Return the (X, Y) coordinate for the center point of the cell that contains the specified text.  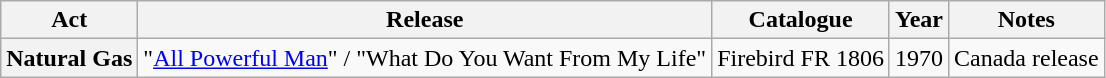
Act (70, 20)
Canada release (1026, 58)
"All Powerful Man" / "What Do You Want From My Life" (425, 58)
Notes (1026, 20)
Natural Gas (70, 58)
1970 (918, 58)
Catalogue (801, 20)
Release (425, 20)
Firebird FR 1806 (801, 58)
Year (918, 20)
